Locate the cell with the specified text and output its [X, Y] center coordinate. 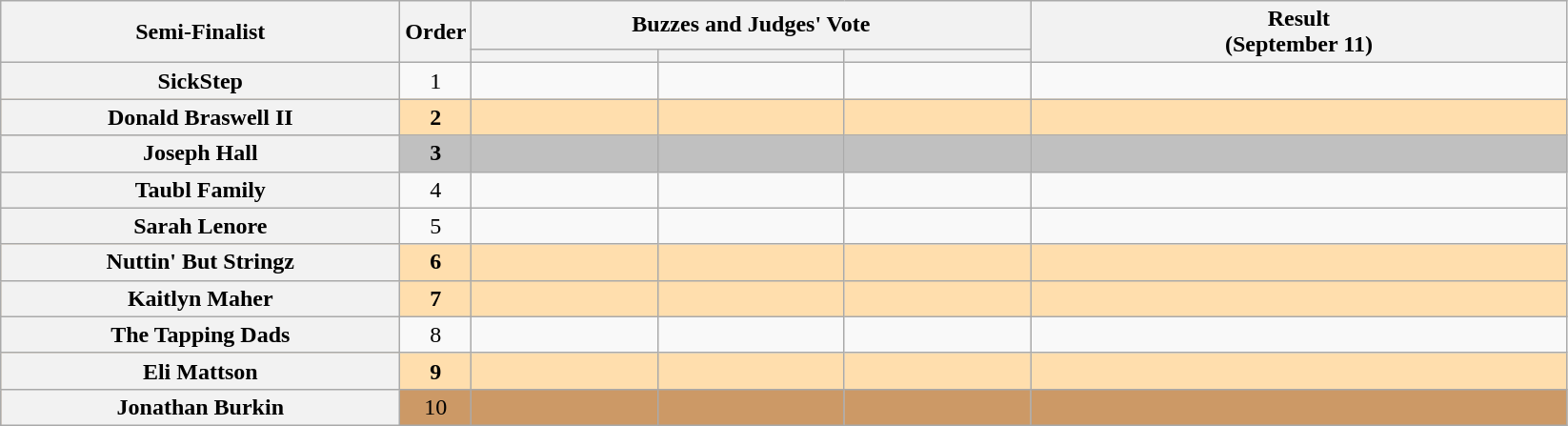
Donald Braswell II [200, 117]
10 [436, 407]
Result (September 11) [1299, 32]
6 [436, 262]
Semi-Finalist [200, 32]
2 [436, 117]
The Tapping Dads [200, 335]
Eli Mattson [200, 371]
3 [436, 153]
4 [436, 190]
Jonathan Burkin [200, 407]
7 [436, 298]
1 [436, 81]
Order [436, 32]
5 [436, 226]
Joseph Hall [200, 153]
9 [436, 371]
Buzzes and Judges' Vote [751, 25]
Kaitlyn Maher [200, 298]
Nuttin' But Stringz [200, 262]
Sarah Lenore [200, 226]
SickStep [200, 81]
Taubl Family [200, 190]
8 [436, 335]
